Output the [X, Y] coordinate of the center of the cell containing the given text.  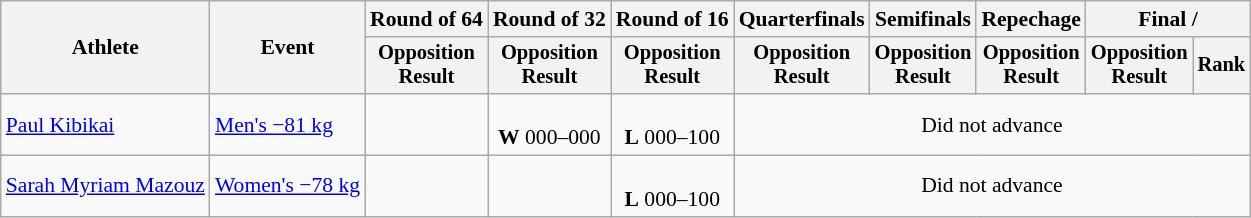
Athlete [106, 48]
Paul Kibikai [106, 124]
Semifinals [924, 19]
Quarterfinals [802, 19]
Round of 32 [550, 19]
Sarah Myriam Mazouz [106, 186]
Repechage [1031, 19]
Event [288, 48]
Men's −81 kg [288, 124]
Round of 16 [672, 19]
Final / [1168, 19]
Rank [1222, 66]
Women's −78 kg [288, 186]
Round of 64 [426, 19]
W 000–000 [550, 124]
